Determine the [x, y] coordinate at the center of the cell enclosing the given text.  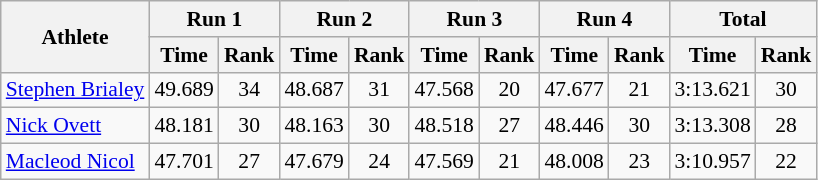
Macleod Nicol [76, 162]
47.569 [444, 162]
48.008 [574, 162]
48.181 [184, 126]
47.677 [574, 90]
47.701 [184, 162]
48.687 [314, 90]
Athlete [76, 36]
48.446 [574, 126]
Stephen Brialey [76, 90]
20 [510, 90]
49.689 [184, 90]
Total [742, 19]
24 [380, 162]
47.568 [444, 90]
28 [786, 126]
22 [786, 162]
48.518 [444, 126]
3:10.957 [712, 162]
Run 3 [474, 19]
Run 2 [344, 19]
Nick Ovett [76, 126]
3:13.308 [712, 126]
34 [250, 90]
3:13.621 [712, 90]
31 [380, 90]
47.679 [314, 162]
23 [640, 162]
Run 1 [214, 19]
48.163 [314, 126]
Run 4 [604, 19]
